From the cell containing the given text, extract its center point as [x, y] coordinate. 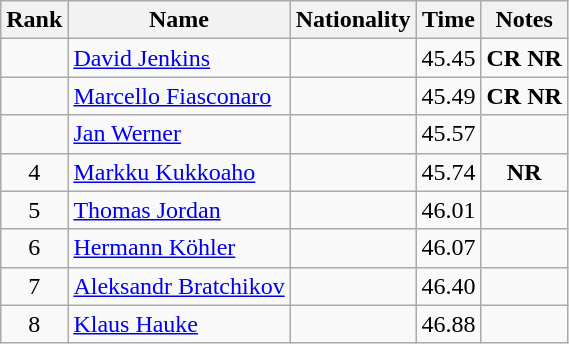
45.49 [448, 96]
7 [34, 286]
46.01 [448, 210]
6 [34, 248]
46.88 [448, 324]
Notes [524, 20]
Hermann Köhler [179, 248]
Klaus Hauke [179, 324]
Time [448, 20]
45.57 [448, 134]
NR [524, 172]
Name [179, 20]
Marcello Fiasconaro [179, 96]
Thomas Jordan [179, 210]
Aleksandr Bratchikov [179, 286]
8 [34, 324]
Nationality [353, 20]
45.45 [448, 58]
46.07 [448, 248]
5 [34, 210]
David Jenkins [179, 58]
Jan Werner [179, 134]
4 [34, 172]
Markku Kukkoaho [179, 172]
Rank [34, 20]
45.74 [448, 172]
46.40 [448, 286]
